Find where the given text appears and provide that cell's center as (X, Y) coordinate. 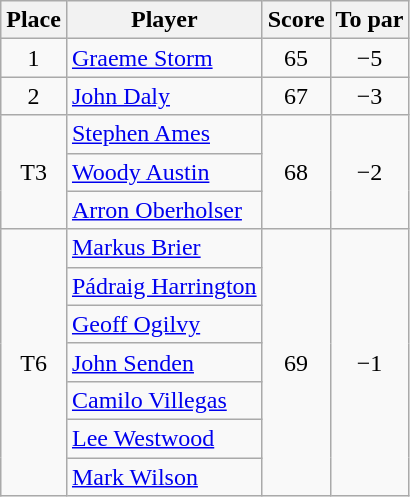
Camilo Villegas (164, 400)
−3 (370, 96)
Place (34, 20)
−1 (370, 362)
Graeme Storm (164, 58)
1 (34, 58)
Lee Westwood (164, 438)
Arron Oberholser (164, 210)
Woody Austin (164, 172)
68 (296, 172)
Markus Brier (164, 248)
Pádraig Harrington (164, 286)
John Daly (164, 96)
2 (34, 96)
Player (164, 20)
To par (370, 20)
−2 (370, 172)
65 (296, 58)
67 (296, 96)
Mark Wilson (164, 477)
T6 (34, 362)
69 (296, 362)
−5 (370, 58)
T3 (34, 172)
Geoff Ogilvy (164, 324)
John Senden (164, 362)
Stephen Ames (164, 134)
Score (296, 20)
